Capture the cell that displays the provided text and extract its [X, Y] central coordinate. 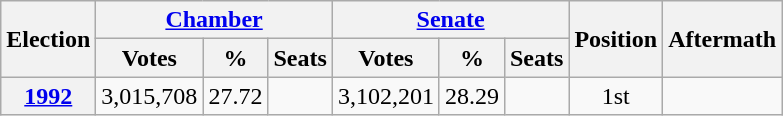
1992 [48, 96]
Senate [450, 20]
Chamber [214, 20]
3,015,708 [150, 96]
Position [616, 39]
Aftermath [722, 39]
1st [616, 96]
3,102,201 [386, 96]
28.29 [472, 96]
Election [48, 39]
27.72 [236, 96]
